Scan for the cell matching the given text and deliver its (x, y) coordinate at center. 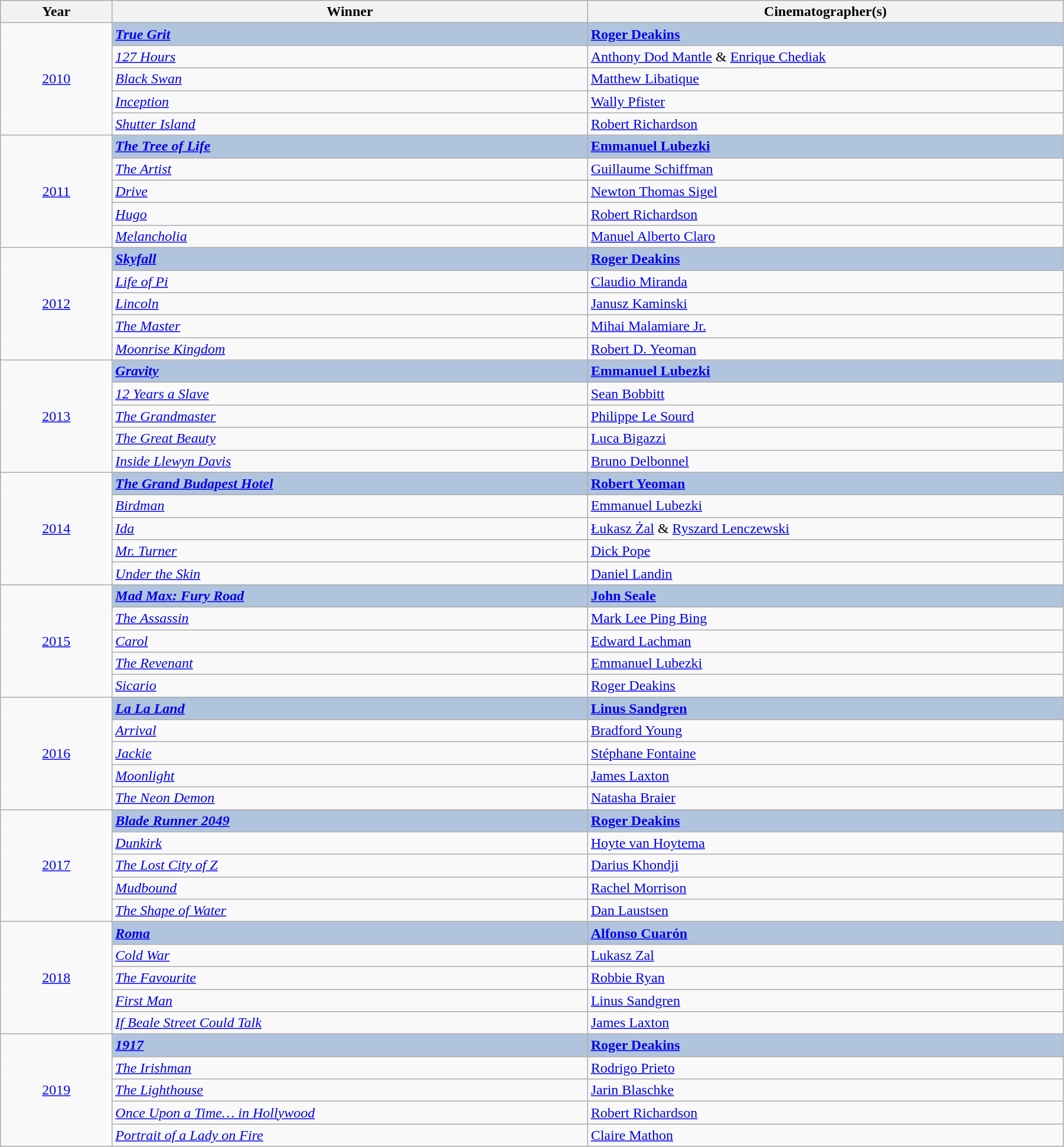
John Seale (825, 596)
2018 (57, 978)
Daniel Landin (825, 573)
127 Hours (350, 57)
If Beale Street Could Talk (350, 1023)
12 Years a Slave (350, 394)
Jackie (350, 753)
La La Land (350, 708)
Once Upon a Time… in Hollywood (350, 1113)
Arrival (350, 731)
Melancholia (350, 236)
Gravity (350, 371)
Matthew Libatique (825, 79)
Janusz Kaminski (825, 304)
Robert Yeoman (825, 483)
2013 (57, 416)
The Artist (350, 169)
Bruno Delbonnel (825, 461)
The Grand Budapest Hotel (350, 483)
Robbie Ryan (825, 978)
Jarin Blaschke (825, 1090)
Hugo (350, 214)
1917 (350, 1045)
The Grandmaster (350, 416)
Claudio Miranda (825, 282)
The Shape of Water (350, 910)
Roma (350, 933)
2011 (57, 191)
Darius Khondji (825, 865)
Alfonso Cuarón (825, 933)
Lincoln (350, 304)
Hoyte van Hoytema (825, 843)
Lukasz Zal (825, 955)
Moonlight (350, 776)
True Grit (350, 34)
Under the Skin (350, 573)
Mad Max: Fury Road (350, 596)
Mudbound (350, 888)
Newton Thomas Sigel (825, 191)
2012 (57, 303)
First Man (350, 1001)
2014 (57, 528)
Luca Bigazzi (825, 439)
Cold War (350, 955)
The Irishman (350, 1068)
Sicario (350, 686)
Skyfall (350, 259)
The Assassin (350, 618)
Life of Pi (350, 282)
The Great Beauty (350, 439)
Portrait of a Lady on Fire (350, 1135)
Philippe Le Sourd (825, 416)
The Neon Demon (350, 798)
2017 (57, 865)
The Revenant (350, 664)
2010 (57, 79)
Claire Mathon (825, 1135)
Drive (350, 191)
The Tree of Life (350, 146)
Black Swan (350, 79)
Robert D. Yeoman (825, 349)
Inception (350, 102)
Cinematographer(s) (825, 12)
Mihai Malamiare Jr. (825, 326)
Sean Bobbitt (825, 394)
2015 (57, 641)
2016 (57, 753)
Rodrigo Prieto (825, 1068)
Edward Lachman (825, 641)
Bradford Young (825, 731)
Mr. Turner (350, 551)
Natasha Braier (825, 798)
The Lighthouse (350, 1090)
Dick Pope (825, 551)
Stéphane Fontaine (825, 753)
Rachel Morrison (825, 888)
Łukasz Żal & Ryszard Lenczewski (825, 528)
Carol (350, 641)
Wally Pfister (825, 102)
The Master (350, 326)
Inside Llewyn Davis (350, 461)
2019 (57, 1090)
Shutter Island (350, 124)
Mark Lee Ping Bing (825, 618)
Year (57, 12)
The Favourite (350, 978)
Guillaume Schiffman (825, 169)
Dunkirk (350, 843)
The Lost City of Z (350, 865)
Ida (350, 528)
Anthony Dod Mantle & Enrique Chediak (825, 57)
Winner (350, 12)
Blade Runner 2049 (350, 821)
Moonrise Kingdom (350, 349)
Birdman (350, 506)
Dan Laustsen (825, 910)
Manuel Alberto Claro (825, 236)
